Return the [x, y] coordinate for the center point of the cell that contains the specified text.  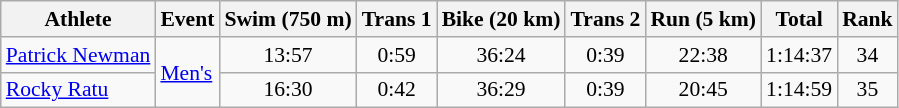
20:45 [703, 90]
Trans 2 [605, 19]
36:29 [502, 90]
Trans 1 [397, 19]
Patrick Newman [78, 55]
Run (5 km) [703, 19]
34 [868, 55]
1:14:59 [799, 90]
Total [799, 19]
Bike (20 km) [502, 19]
13:57 [288, 55]
0:59 [397, 55]
Event [187, 19]
1:14:37 [799, 55]
Rank [868, 19]
22:38 [703, 55]
Rocky Ratu [78, 90]
Men's [187, 72]
35 [868, 90]
Swim (750 m) [288, 19]
0:42 [397, 90]
16:30 [288, 90]
36:24 [502, 55]
Athlete [78, 19]
